Output the [X, Y] coordinate of the center of the cell containing the given text.  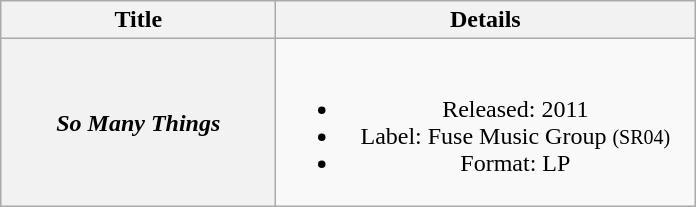
Released: 2011Label: Fuse Music Group (SR04)Format: LP [486, 122]
So Many Things [138, 122]
Details [486, 20]
Title [138, 20]
